Scan for the cell matching the given text and deliver its (X, Y) coordinate at center. 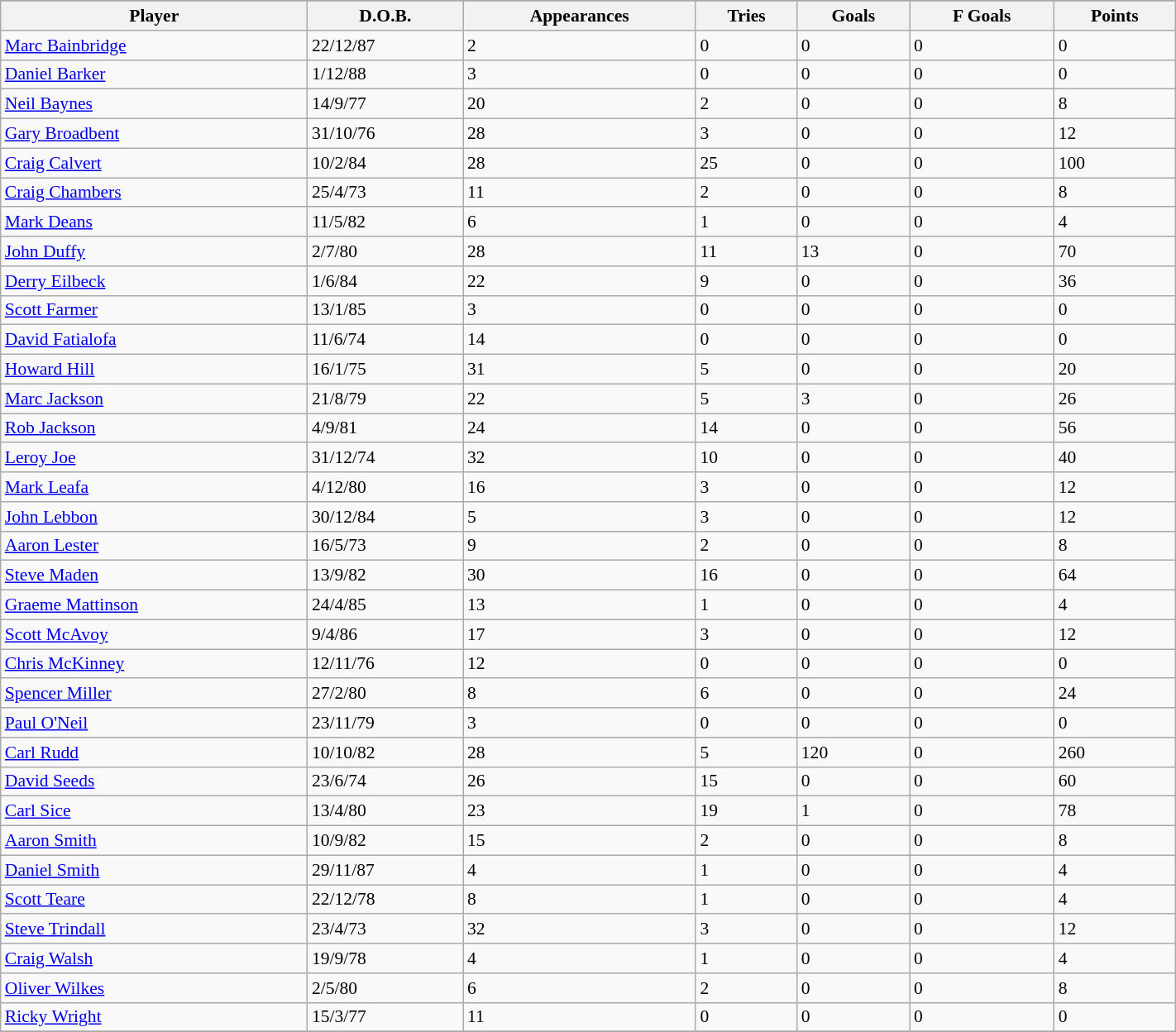
Oliver Wilkes (154, 988)
19/9/78 (385, 958)
1/12/88 (385, 74)
30/12/84 (385, 517)
Craig Calvert (154, 163)
Howard Hill (154, 370)
17 (580, 634)
Spencer Miller (154, 694)
12/11/76 (385, 664)
Scott Farmer (154, 310)
70 (1115, 251)
23/6/74 (385, 781)
16/1/75 (385, 370)
9/4/86 (385, 634)
10/2/84 (385, 163)
23 (580, 811)
Carl Sice (154, 811)
10/9/82 (385, 841)
Derry Eilbeck (154, 281)
Chris McKinney (154, 664)
Marc Jackson (154, 399)
10/10/82 (385, 752)
Steve Maden (154, 576)
13/9/82 (385, 576)
Mark Deans (154, 222)
Daniel Smith (154, 870)
78 (1115, 811)
Neil Baynes (154, 104)
16/5/73 (385, 546)
100 (1115, 163)
Scott McAvoy (154, 634)
13/1/85 (385, 310)
30 (580, 576)
Mark Leafa (154, 487)
31/12/74 (385, 458)
John Duffy (154, 251)
11/5/82 (385, 222)
29/11/87 (385, 870)
Craig Chambers (154, 193)
Carl Rudd (154, 752)
Graeme Mattinson (154, 605)
4/9/81 (385, 428)
Scott Teare (154, 900)
Marc Bainbridge (154, 45)
64 (1115, 576)
27/2/80 (385, 694)
56 (1115, 428)
2/7/80 (385, 251)
23/4/73 (385, 929)
Tries (746, 16)
2/5/80 (385, 988)
Craig Walsh (154, 958)
23/11/79 (385, 723)
John Lebbon (154, 517)
25 (746, 163)
15/3/77 (385, 1017)
Aaron Lester (154, 546)
120 (853, 752)
21/8/79 (385, 399)
13/4/80 (385, 811)
22/12/87 (385, 45)
Daniel Barker (154, 74)
60 (1115, 781)
1/6/84 (385, 281)
24/4/85 (385, 605)
David Seeds (154, 781)
31 (580, 370)
14/9/77 (385, 104)
Player (154, 16)
Rob Jackson (154, 428)
260 (1115, 752)
4/12/80 (385, 487)
F Goals (982, 16)
11/6/74 (385, 340)
David Fatialofa (154, 340)
31/10/76 (385, 134)
Steve Trindall (154, 929)
22/12/78 (385, 900)
19 (746, 811)
Gary Broadbent (154, 134)
Aaron Smith (154, 841)
Ricky Wright (154, 1017)
D.O.B. (385, 16)
25/4/73 (385, 193)
Points (1115, 16)
Paul O'Neil (154, 723)
36 (1115, 281)
40 (1115, 458)
Leroy Joe (154, 458)
Appearances (580, 16)
Goals (853, 16)
10 (746, 458)
